Provide the (X, Y) coordinate of the cell's center where the given text is located.  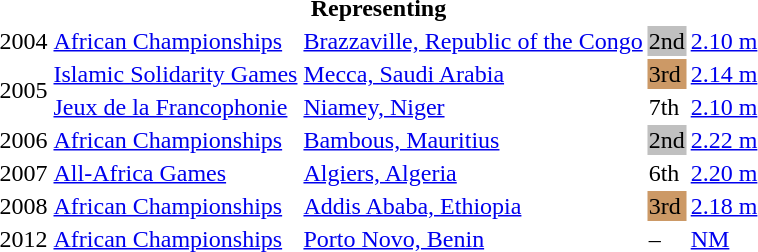
Jeux de la Francophonie (176, 107)
Algiers, Algeria (473, 173)
Brazzaville, Republic of the Congo (473, 41)
Addis Ababa, Ethiopia (473, 206)
Islamic Solidarity Games (176, 74)
All-Africa Games (176, 173)
Mecca, Saudi Arabia (473, 74)
Bambous, Mauritius (473, 140)
Niamey, Niger (473, 107)
7th (666, 107)
6th (666, 173)
